Provide the [x, y] coordinate of the cell's center where the given text is located.  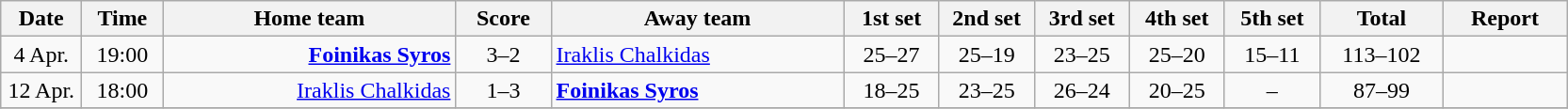
4th set [1177, 19]
26–24 [1081, 90]
1–3 [503, 90]
113–102 [1381, 54]
18:00 [122, 90]
12 Apr. [41, 90]
18–25 [891, 90]
Time [122, 19]
19:00 [122, 54]
Home team [309, 19]
25–20 [1177, 54]
Total [1381, 19]
3rd set [1081, 19]
Date [41, 19]
3–2 [503, 54]
25–19 [987, 54]
4 Apr. [41, 54]
20–25 [1177, 90]
15–11 [1271, 54]
Score [503, 19]
87–99 [1381, 90]
2nd set [987, 19]
Report [1505, 19]
– [1271, 90]
5th set [1271, 19]
Away team [697, 19]
25–27 [891, 54]
1st set [891, 19]
